Detect which cell encompasses the target text, then output its [X, Y] center coordinate. 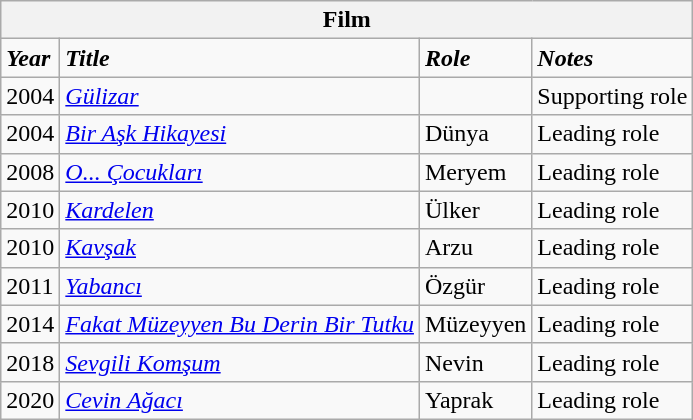
Kavşak [240, 248]
Ülker [475, 210]
2014 [30, 324]
Yabancı [240, 286]
2008 [30, 172]
2011 [30, 286]
Arzu [475, 248]
2018 [30, 362]
2020 [30, 400]
O... Çocukları [240, 172]
Müzeyyen [475, 324]
Fakat Müzeyyen Bu Derin Bir Tutku [240, 324]
Gülizar [240, 96]
Nevin [475, 362]
Year [30, 58]
Notes [612, 58]
Meryem [475, 172]
Role [475, 58]
Dünya [475, 134]
Supporting role [612, 96]
Title [240, 58]
Bir Aşk Hikayesi [240, 134]
Özgür [475, 286]
Sevgili Komşum [240, 362]
Film [347, 20]
Yaprak [475, 400]
Cevin Ağacı [240, 400]
Kardelen [240, 210]
